Determine the (x, y) coordinate at the center of the cell enclosing the given text.  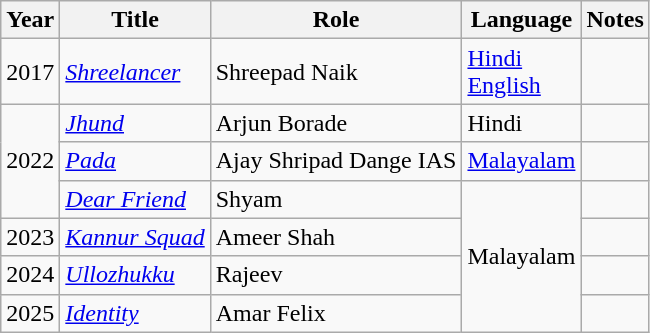
Title (135, 20)
2022 (30, 161)
Shyam (336, 199)
Year (30, 20)
Arjun Borade (336, 123)
Rajeev (336, 275)
2023 (30, 237)
Notes (615, 20)
Shreepad Naik (336, 72)
Hindi (522, 123)
Role (336, 20)
Pada (135, 161)
Jhund (135, 123)
HindiEnglish (522, 72)
2017 (30, 72)
2025 (30, 313)
Shreelancer (135, 72)
Ajay Shripad Dange IAS (336, 161)
Ullozhukku (135, 275)
2024 (30, 275)
Language (522, 20)
Dear Friend (135, 199)
Identity (135, 313)
Kannur Squad (135, 237)
Amar Felix (336, 313)
Ameer Shah (336, 237)
